Determine the [X, Y] coordinate at the center of the cell enclosing the given text.  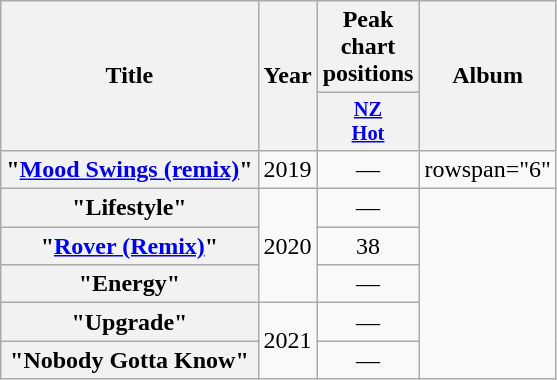
"Lifestyle" [130, 208]
2019 [288, 169]
Peak chart positions [368, 47]
"Nobody Gotta Know" [130, 360]
38 [368, 246]
Album [488, 76]
Title [130, 76]
"Upgrade" [130, 322]
2020 [288, 246]
"Rover (Remix)" [130, 246]
2021 [288, 341]
"Mood Swings (remix)" [130, 169]
"Energy" [130, 284]
NZHot [368, 122]
rowspan="6" [488, 169]
Year [288, 76]
